Find where the given text appears and provide that cell's center as (x, y) coordinate. 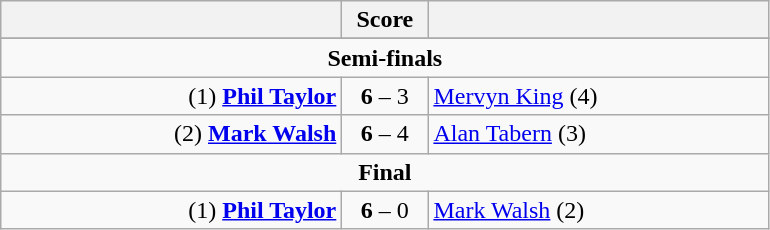
(2) Mark Walsh (172, 134)
Mark Walsh (2) (598, 210)
Final (385, 172)
Score (385, 20)
Mervyn King (4) (598, 96)
Semi-finals (385, 58)
6 – 4 (385, 134)
6 – 3 (385, 96)
Alan Tabern (3) (598, 134)
6 – 0 (385, 210)
